Scan for the cell matching the given text and deliver its [X, Y] coordinate at center. 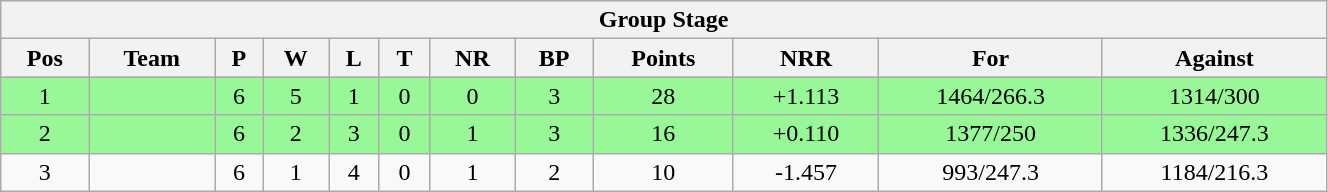
Against [1214, 58]
T [404, 58]
-1.457 [806, 172]
5 [296, 96]
Team [152, 58]
Pos [45, 58]
L [354, 58]
P [239, 58]
W [296, 58]
4 [354, 172]
+0.110 [806, 134]
1314/300 [1214, 96]
Points [663, 58]
10 [663, 172]
1184/216.3 [1214, 172]
For [991, 58]
16 [663, 134]
NRR [806, 58]
Group Stage [664, 20]
1464/266.3 [991, 96]
993/247.3 [991, 172]
+1.113 [806, 96]
1336/247.3 [1214, 134]
BP [554, 58]
NR [472, 58]
1377/250 [991, 134]
28 [663, 96]
